Scan for the cell matching the given text and deliver its [X, Y] coordinate at center. 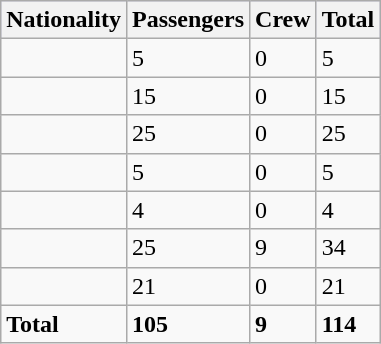
Nationality [64, 20]
114 [348, 324]
Crew [284, 20]
Passengers [188, 20]
34 [348, 248]
105 [188, 324]
